From the cell containing the given text, extract its center point as (X, Y) coordinate. 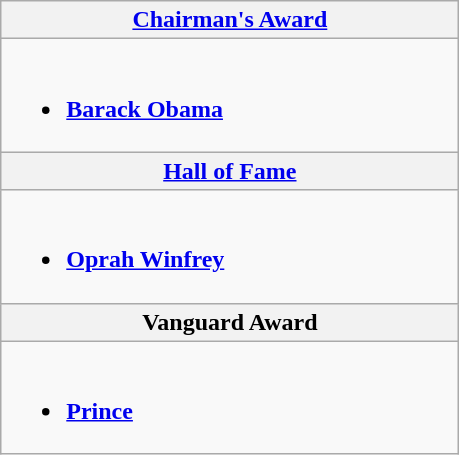
Vanguard Award (230, 322)
Prince (230, 398)
Oprah Winfrey (230, 246)
Barack Obama (230, 96)
Hall of Fame (230, 171)
Chairman's Award (230, 20)
